Pinpoint the cell where the given text exists, returning its (x, y) midpoint coordinate. 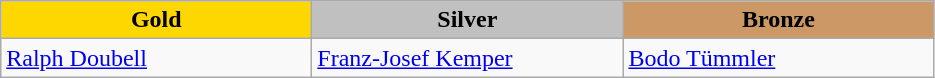
Franz-Josef Kemper (468, 58)
Silver (468, 20)
Bodo Tümmler (778, 58)
Bronze (778, 20)
Gold (156, 20)
Ralph Doubell (156, 58)
